Capture the cell that displays the provided text and extract its [X, Y] central coordinate. 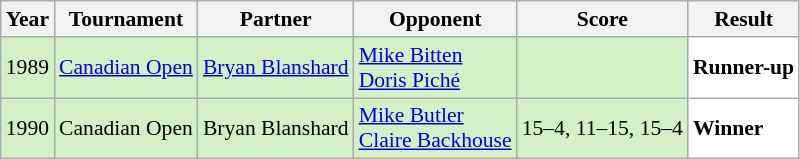
Result [744, 19]
Year [28, 19]
1989 [28, 68]
Partner [276, 19]
Score [602, 19]
Runner-up [744, 68]
1990 [28, 128]
15–4, 11–15, 15–4 [602, 128]
Mike Bitten Doris Piché [436, 68]
Opponent [436, 19]
Winner [744, 128]
Tournament [126, 19]
Mike Butler Claire Backhouse [436, 128]
